For the text-containing cell, return its midpoint in (X, Y) coordinate format. 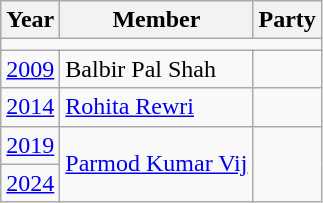
Parmod Kumar Vij (156, 164)
2014 (30, 107)
Member (156, 20)
2019 (30, 145)
Rohita Rewri (156, 107)
Party (287, 20)
2009 (30, 69)
Balbir Pal Shah (156, 69)
Year (30, 20)
2024 (30, 183)
